Determine the [X, Y] coordinate at the center of the cell enclosing the given text.  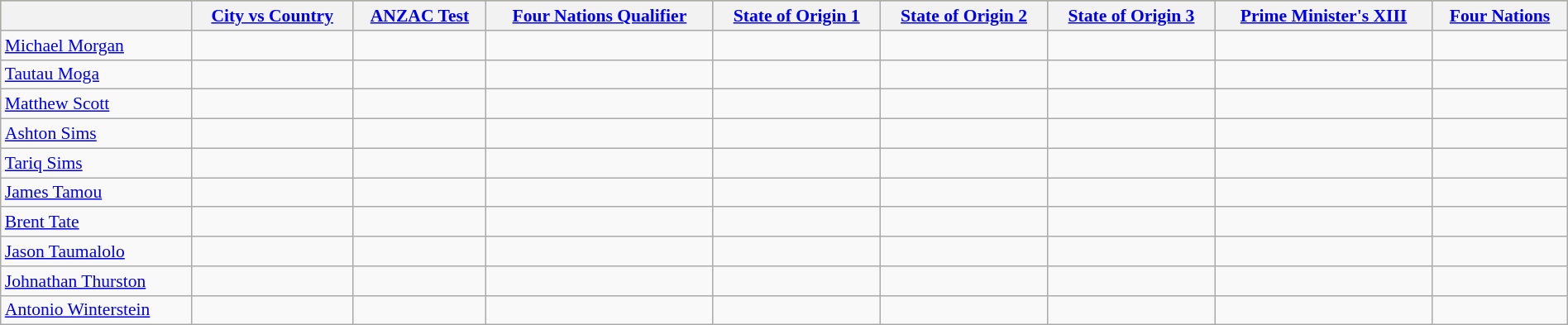
Tautau Moga [96, 74]
Brent Tate [96, 222]
City vs Country [272, 16]
Four Nations [1500, 16]
Michael Morgan [96, 45]
ANZAC Test [420, 16]
Matthew Scott [96, 104]
James Tamou [96, 193]
Prime Minister's XIII [1323, 16]
State of Origin 3 [1131, 16]
Four Nations Qualifier [600, 16]
State of Origin 2 [963, 16]
Tariq Sims [96, 163]
Jason Taumalolo [96, 251]
State of Origin 1 [796, 16]
Ashton Sims [96, 134]
Antonio Winterstein [96, 310]
Johnathan Thurston [96, 281]
